Output the [X, Y] coordinate of the center of the cell containing the given text.  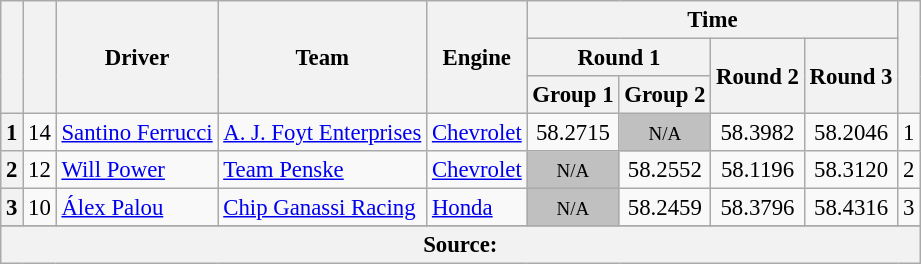
58.3796 [758, 208]
Team [322, 58]
Will Power [137, 170]
58.2046 [851, 133]
Group 1 [573, 95]
Round 3 [851, 76]
58.2715 [573, 133]
58.3120 [851, 170]
12 [40, 170]
10 [40, 208]
58.2459 [665, 208]
Santino Ferrucci [137, 133]
Honda [477, 208]
Chip Ganassi Racing [322, 208]
Round 2 [758, 76]
14 [40, 133]
Driver [137, 58]
Group 2 [665, 95]
A. J. Foyt Enterprises [322, 133]
Round 1 [619, 58]
58.3982 [758, 133]
Time [712, 20]
Engine [477, 58]
Team Penske [322, 170]
58.1196 [758, 170]
Álex Palou [137, 208]
58.4316 [851, 208]
58.2552 [665, 170]
Source: [460, 245]
